For the text-containing cell, return its midpoint in [x, y] coordinate format. 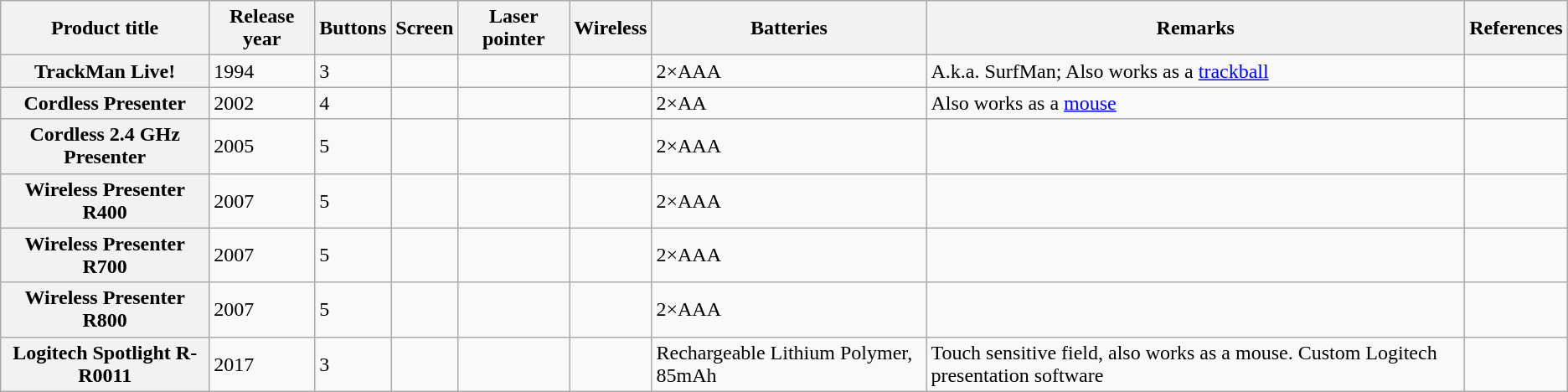
A.k.a. SurfMan; Also works as a trackball [1196, 71]
Laser pointer [514, 28]
1994 [262, 71]
Wireless Presenter R700 [106, 255]
Remarks [1196, 28]
4 [353, 103]
Wireless Presenter R400 [106, 201]
Release year [262, 28]
2002 [262, 103]
Touch sensitive field, also works as a mouse. Custom Logitech presentation software [1196, 364]
Wireless [611, 28]
Cordless Presenter [106, 103]
Rechargeable Lithium Polymer, 85mAh [789, 364]
Logitech Spotlight R-R0011 [106, 364]
2017 [262, 364]
References [1516, 28]
Wireless Presenter R800 [106, 310]
Buttons [353, 28]
TrackMan Live! [106, 71]
2×AA [789, 103]
Also works as a mouse [1196, 103]
2005 [262, 146]
Product title [106, 28]
Screen [425, 28]
Cordless 2.4 GHz Presenter [106, 146]
Batteries [789, 28]
